For the text-containing cell, return its midpoint in (X, Y) coordinate format. 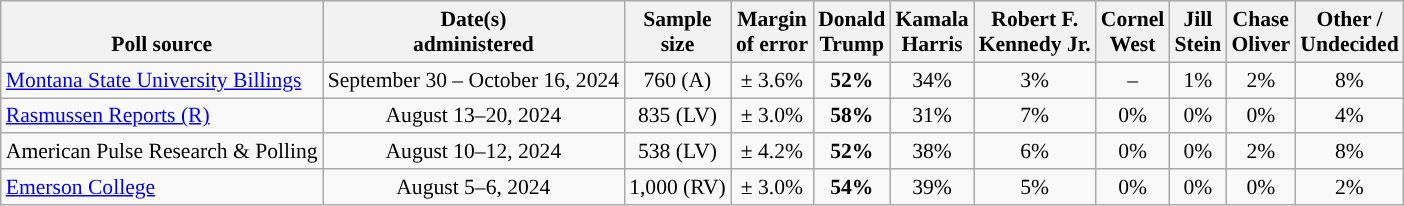
August 5–6, 2024 (474, 187)
– (1133, 80)
4% (1349, 116)
Montana State University Billings (162, 80)
Poll source (162, 32)
CornelWest (1133, 32)
JillStein (1198, 32)
31% (932, 116)
58% (852, 116)
August 13–20, 2024 (474, 116)
538 (LV) (678, 152)
835 (LV) (678, 116)
1,000 (RV) (678, 187)
5% (1035, 187)
760 (A) (678, 80)
ChaseOliver (1260, 32)
7% (1035, 116)
Other /Undecided (1349, 32)
38% (932, 152)
54% (852, 187)
± 4.2% (772, 152)
American Pulse Research & Polling (162, 152)
Rasmussen Reports (R) (162, 116)
34% (932, 80)
6% (1035, 152)
Emerson College (162, 187)
September 30 – October 16, 2024 (474, 80)
DonaldTrump (852, 32)
August 10–12, 2024 (474, 152)
39% (932, 187)
Samplesize (678, 32)
Marginof error (772, 32)
± 3.6% (772, 80)
KamalaHarris (932, 32)
3% (1035, 80)
Date(s)administered (474, 32)
Robert F.Kennedy Jr. (1035, 32)
1% (1198, 80)
